Determine the (x, y) coordinate at the center of the cell enclosing the given text.  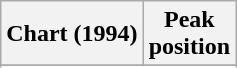
Peakposition (189, 34)
Chart (1994) (72, 34)
